Search for the cell housing the specified text and yield its (X, Y) center coordinate. 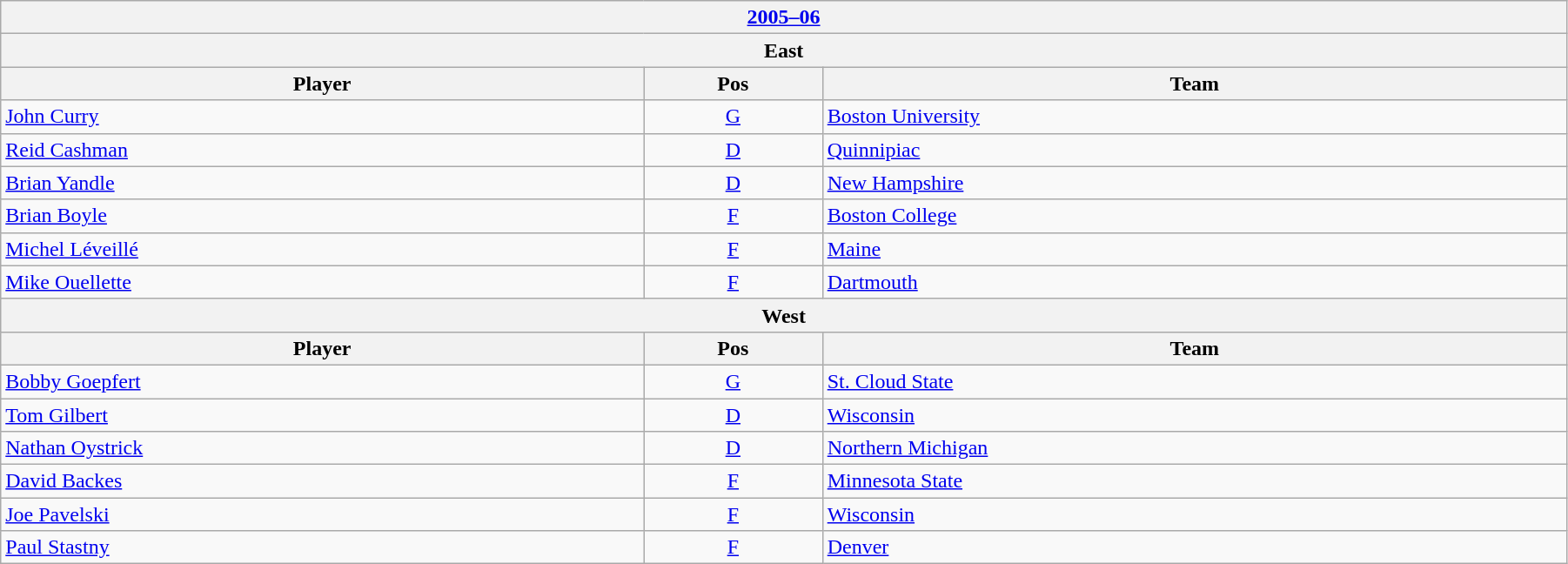
Joe Pavelski (322, 514)
Paul Stastny (322, 547)
Boston College (1194, 216)
Boston University (1194, 117)
Denver (1194, 547)
2005–06 (784, 17)
John Curry (322, 117)
Reid Cashman (322, 150)
New Hampshire (1194, 183)
Brian Yandle (322, 183)
Nathan Oystrick (322, 448)
West (784, 315)
St. Cloud State (1194, 381)
Dartmouth (1194, 282)
Brian Boyle (322, 216)
Quinnipiac (1194, 150)
Minnesota State (1194, 481)
Tom Gilbert (322, 415)
Mike Ouellette (322, 282)
Northern Michigan (1194, 448)
Bobby Goepfert (322, 381)
Michel Léveillé (322, 249)
Maine (1194, 249)
David Backes (322, 481)
East (784, 50)
